Determine the (x, y) coordinate at the center of the cell enclosing the given text.  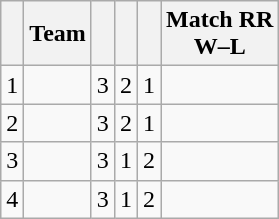
Team (58, 34)
4 (12, 199)
Match RR W–L (220, 34)
